From the cell containing the given text, extract its center point as (x, y) coordinate. 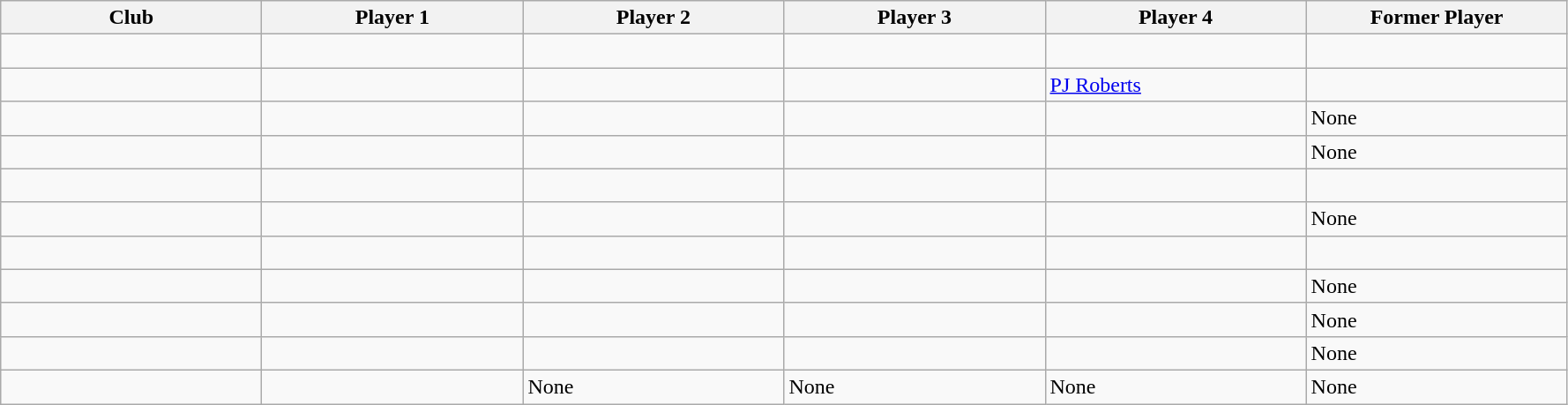
Player 4 (1176, 18)
Player 1 (392, 18)
Club (131, 18)
PJ Roberts (1176, 85)
Former Player (1437, 18)
Player 2 (653, 18)
Player 3 (915, 18)
